Find where the given text appears and provide that cell's center as (X, Y) coordinate. 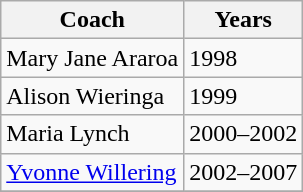
Maria Lynch (92, 134)
Coach (92, 20)
Mary Jane Araroa (92, 58)
1998 (244, 58)
2000–2002 (244, 134)
Yvonne Willering (92, 172)
Years (244, 20)
1999 (244, 96)
2002–2007 (244, 172)
Alison Wieringa (92, 96)
